From the cell containing the given text, extract its center point as (X, Y) coordinate. 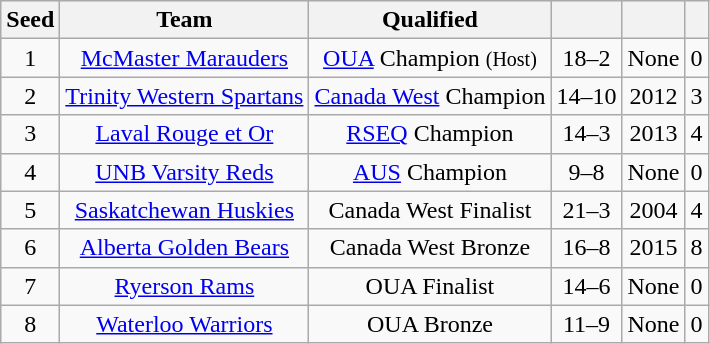
Waterloo Warriors (184, 324)
Ryerson Rams (184, 286)
18–2 (586, 58)
6 (30, 248)
OUA Finalist (430, 286)
2012 (654, 96)
7 (30, 286)
21–3 (586, 210)
2004 (654, 210)
UNB Varsity Reds (184, 172)
Qualified (430, 20)
2015 (654, 248)
McMaster Marauders (184, 58)
OUA Champion (Host) (430, 58)
OUA Bronze (430, 324)
14–6 (586, 286)
Team (184, 20)
5 (30, 210)
RSEQ Champion (430, 134)
14–10 (586, 96)
Canada West Finalist (430, 210)
2 (30, 96)
AUS Champion (430, 172)
2013 (654, 134)
1 (30, 58)
Seed (30, 20)
Trinity Western Spartans (184, 96)
9–8 (586, 172)
16–8 (586, 248)
Canada West Bronze (430, 248)
Saskatchewan Huskies (184, 210)
11–9 (586, 324)
Alberta Golden Bears (184, 248)
Canada West Champion (430, 96)
Laval Rouge et Or (184, 134)
14–3 (586, 134)
